From the cell containing the given text, extract its center point as [X, Y] coordinate. 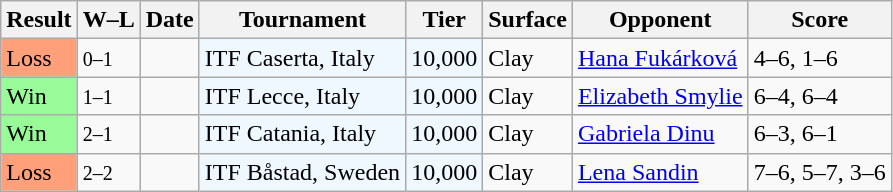
Date [170, 20]
Tournament [302, 20]
ITF Catania, Italy [302, 134]
4–6, 1–6 [820, 58]
Lena Sandin [660, 172]
Hana Fukárková [660, 58]
0–1 [108, 58]
7–6, 5–7, 3–6 [820, 172]
ITF Lecce, Italy [302, 96]
Score [820, 20]
ITF Båstad, Sweden [302, 172]
Opponent [660, 20]
Tier [444, 20]
1–1 [108, 96]
Gabriela Dinu [660, 134]
Result [39, 20]
6–4, 6–4 [820, 96]
Elizabeth Smylie [660, 96]
ITF Caserta, Italy [302, 58]
W–L [108, 20]
2–2 [108, 172]
Surface [528, 20]
6–3, 6–1 [820, 134]
2–1 [108, 134]
